Extract the (X, Y) coordinate from the center of the cell holding the provided text.  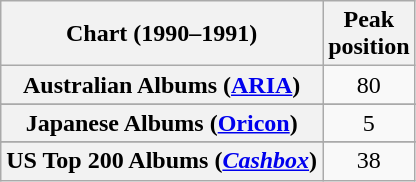
38 (369, 161)
US Top 200 Albums (Cashbox) (162, 161)
80 (369, 85)
5 (369, 123)
Australian Albums (ARIA) (162, 85)
Peakposition (369, 34)
Chart (1990–1991) (162, 34)
Japanese Albums (Oricon) (162, 123)
